Scan for the cell matching the given text and deliver its (X, Y) coordinate at center. 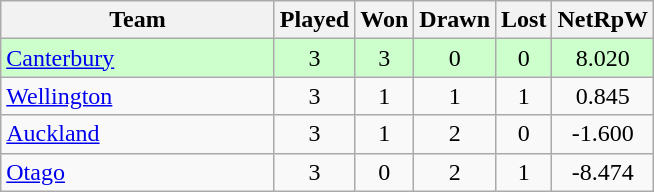
-8.474 (603, 172)
-1.600 (603, 134)
Auckland (138, 134)
NetRpW (603, 20)
Drawn (455, 20)
Team (138, 20)
Wellington (138, 96)
8.020 (603, 58)
Canterbury (138, 58)
Otago (138, 172)
Lost (524, 20)
Won (384, 20)
0.845 (603, 96)
Played (314, 20)
